For the text-containing cell, return its midpoint in (x, y) coordinate format. 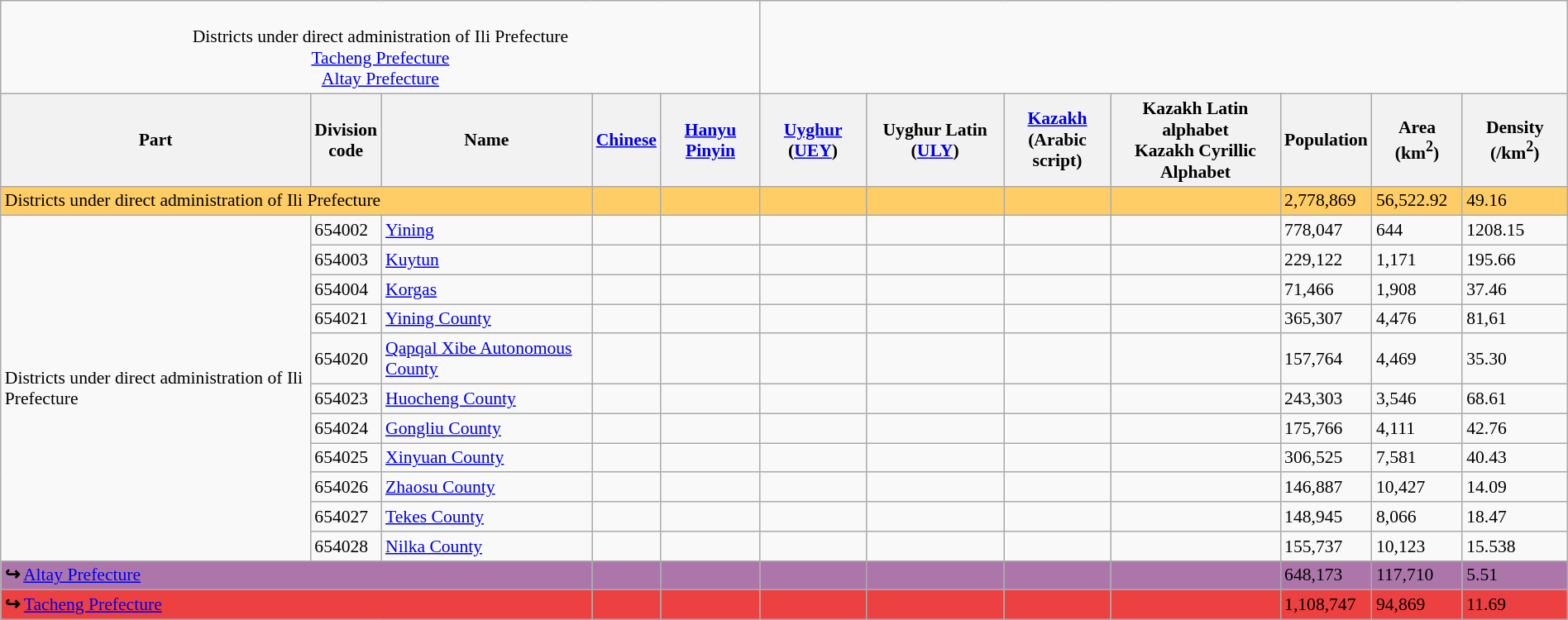
Kazakh Latin alphabetKazakh Cyrillic Alphabet (1196, 140)
Chinese (627, 140)
8,066 (1417, 517)
2,778,869 (1327, 201)
1208.15 (1515, 231)
4,476 (1417, 319)
Density (/km2) (1515, 140)
Name (486, 140)
Divisioncode (346, 140)
644 (1417, 231)
3,546 (1417, 398)
↪ Tacheng Prefecture (296, 605)
306,525 (1327, 458)
654023 (346, 398)
229,122 (1327, 260)
↪ Altay Prefecture (296, 575)
1,108,747 (1327, 605)
81,61 (1515, 319)
648,173 (1327, 575)
Area (km2) (1417, 140)
1,908 (1417, 289)
Huocheng County (486, 398)
35.30 (1515, 359)
1,171 (1417, 260)
243,303 (1327, 398)
Uyghur Latin (ULY) (935, 140)
654025 (346, 458)
155,737 (1327, 546)
175,766 (1327, 428)
Kuytun (486, 260)
Part (155, 140)
10,123 (1417, 546)
157,764 (1327, 359)
10,427 (1417, 487)
Kazakh(Arabic script) (1057, 140)
15.538 (1515, 546)
11.69 (1515, 605)
654002 (346, 231)
148,945 (1327, 517)
40.43 (1515, 458)
Hanyu Pinyin (710, 140)
654004 (346, 289)
Uyghur (UEY) (813, 140)
18.47 (1515, 517)
5.51 (1515, 575)
Population (1327, 140)
Yining (486, 231)
654024 (346, 428)
Yining County (486, 319)
14.09 (1515, 487)
Xinyuan County (486, 458)
Qapqal Xibe Autonomous County (486, 359)
68.61 (1515, 398)
42.76 (1515, 428)
Zhaosu County (486, 487)
654003 (346, 260)
117,710 (1417, 575)
365,307 (1327, 319)
654027 (346, 517)
4,469 (1417, 359)
49.16 (1515, 201)
94,869 (1417, 605)
654020 (346, 359)
4,111 (1417, 428)
Districts under direct administration of Ili Prefecture Tacheng Prefecture Altay Prefecture (380, 47)
Tekes County (486, 517)
7,581 (1417, 458)
195.66 (1515, 260)
Korgas (486, 289)
Gongliu County (486, 428)
37.46 (1515, 289)
778,047 (1327, 231)
654021 (346, 319)
146,887 (1327, 487)
Nilka County (486, 546)
71,466 (1327, 289)
56,522.92 (1417, 201)
654026 (346, 487)
654028 (346, 546)
